For the text-containing cell, return its midpoint in (x, y) coordinate format. 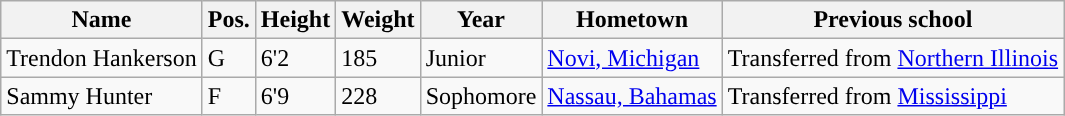
Trendon Hankerson (102, 58)
F (228, 96)
Height (295, 20)
Pos. (228, 20)
Year (481, 20)
Transferred from Northern Illinois (892, 58)
Nassau, Bahamas (632, 96)
6'9 (295, 96)
185 (378, 58)
G (228, 58)
Previous school (892, 20)
6'2 (295, 58)
Junior (481, 58)
Sophomore (481, 96)
Weight (378, 20)
Name (102, 20)
Hometown (632, 20)
Transferred from Mississippi (892, 96)
Sammy Hunter (102, 96)
Novi, Michigan (632, 58)
228 (378, 96)
